Search for the cell housing the specified text and yield its (X, Y) center coordinate. 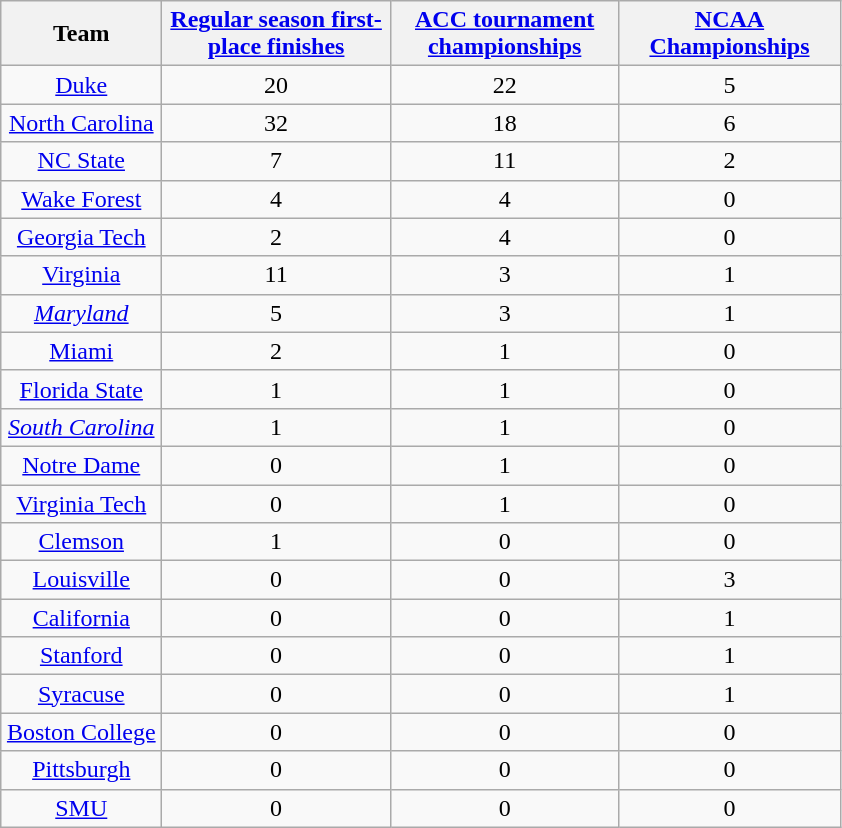
6 (730, 123)
Syracuse (82, 694)
Louisville (82, 580)
SMU (82, 808)
California (82, 618)
North Carolina (82, 123)
32 (276, 123)
ACC tournament championships (504, 34)
Stanford (82, 656)
Regular season first-place finishes (276, 34)
18 (504, 123)
Florida State (82, 389)
Duke (82, 85)
Team (82, 34)
7 (276, 161)
South Carolina (82, 427)
Notre Dame (82, 465)
NCAA Championships (730, 34)
Boston College (82, 732)
Virginia Tech (82, 503)
Miami (82, 351)
Georgia Tech (82, 237)
Virginia (82, 275)
Clemson (82, 542)
22 (504, 85)
Maryland (82, 313)
Pittsburgh (82, 770)
20 (276, 85)
Wake Forest (82, 199)
NC State (82, 161)
